Return [x, y] of the center of cell containing provided text 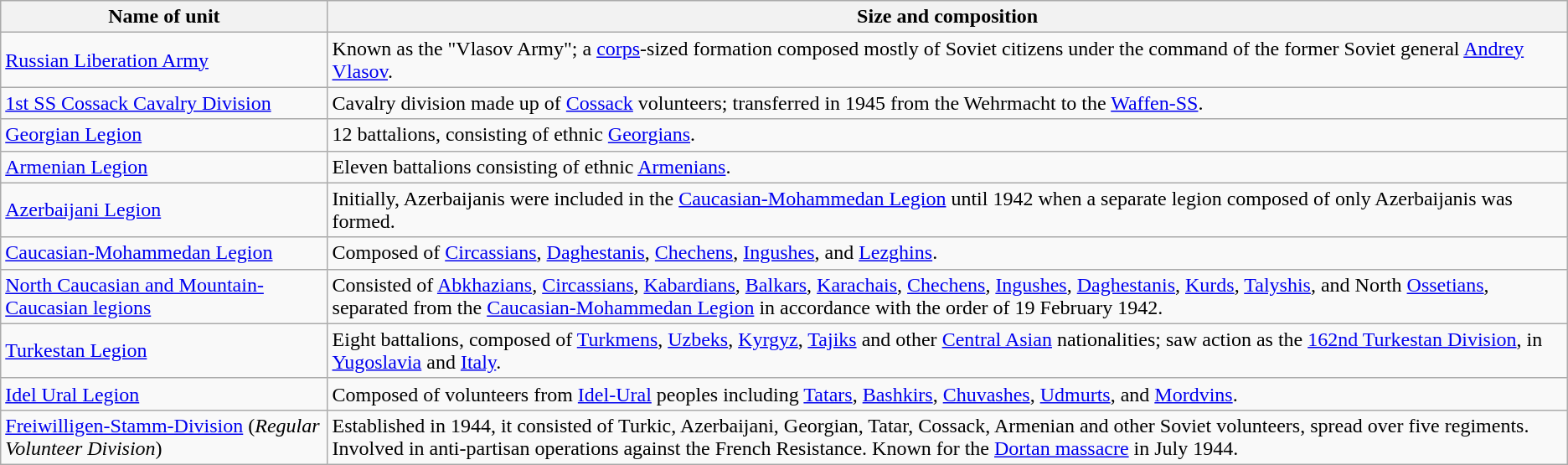
1st SS Cossack Cavalry Division [164, 103]
Turkestan Legion [164, 350]
Idel Ural Legion [164, 394]
Name of unit [164, 17]
Size and composition [947, 17]
Composed of Circassians, Daghestanis, Chechens, Ingushes, and Lezghins. [947, 253]
North Caucasian and Mountain-Caucasian legions [164, 297]
12 battalions, consisting of ethnic Georgians. [947, 135]
Freiwilligen-Stamm-Division (Regular Volunteer Division) [164, 437]
Azerbaijani Legion [164, 209]
Eleven battalions consisting of ethnic Armenians. [947, 167]
Known as the "Vlasov Army"; a corps-sized formation composed mostly of Soviet citizens under the command of the former Soviet general Andrey Vlasov. [947, 60]
Armenian Legion [164, 167]
Composed of volunteers from Idel-Ural peoples including Tatars, Bashkirs, Chuvashes, Udmurts, and Mordvins. [947, 394]
Georgian Legion [164, 135]
Caucasian-Mohammedan Legion [164, 253]
Russian Liberation Army [164, 60]
Initially, Azerbaijanis were included in the Caucasian-Mohammedan Legion until 1942 when a separate legion composed of only Azerbaijanis was formed. [947, 209]
Cavalry division made up of Cossack volunteers; transferred in 1945 from the Wehrmacht to the Waffen-SS. [947, 103]
